Return (x, y) of the center of cell containing provided text 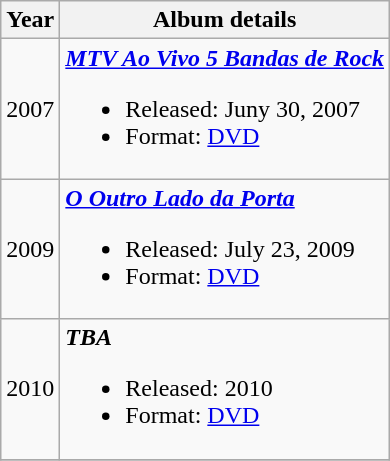
Album details (225, 20)
2010 (30, 389)
2009 (30, 249)
2007 (30, 109)
TBAReleased: 2010Format: DVD (225, 389)
O Outro Lado da PortaReleased: July 23, 2009Format: DVD (225, 249)
MTV Ao Vivo 5 Bandas de RockReleased: Juny 30, 2007Format: DVD (225, 109)
Year (30, 20)
